From the cell containing the given text, extract its center point as (X, Y) coordinate. 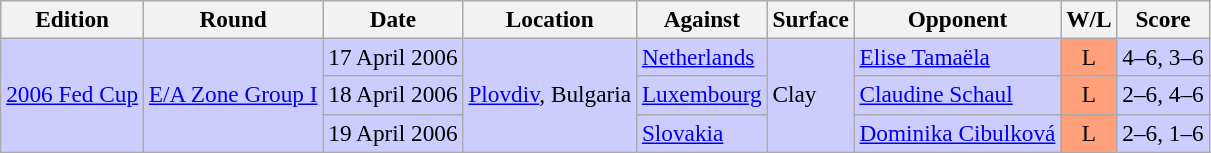
Edition (72, 19)
2–6, 1–6 (1163, 133)
Dominika Cibulková (958, 133)
Round (232, 19)
Surface (810, 19)
Elise Tamaëla (958, 57)
Date (393, 19)
Against (702, 19)
19 April 2006 (393, 133)
Luxembourg (702, 95)
2006 Fed Cup (72, 94)
17 April 2006 (393, 57)
Location (550, 19)
E/A Zone Group I (232, 94)
Slovakia (702, 133)
W/L (1089, 19)
18 April 2006 (393, 95)
Plovdiv, Bulgaria (550, 94)
Netherlands (702, 57)
Claudine Schaul (958, 95)
Clay (810, 94)
4–6, 3–6 (1163, 57)
2–6, 4–6 (1163, 95)
Score (1163, 19)
Opponent (958, 19)
